Search for the cell housing the specified text and yield its (x, y) center coordinate. 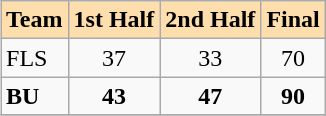
47 (210, 96)
FLS (34, 58)
37 (114, 58)
Team (34, 20)
33 (210, 58)
90 (293, 96)
1st Half (114, 20)
43 (114, 96)
Final (293, 20)
2nd Half (210, 20)
BU (34, 96)
70 (293, 58)
